Return the (X, Y) coordinate for the center point of the cell that contains the specified text.  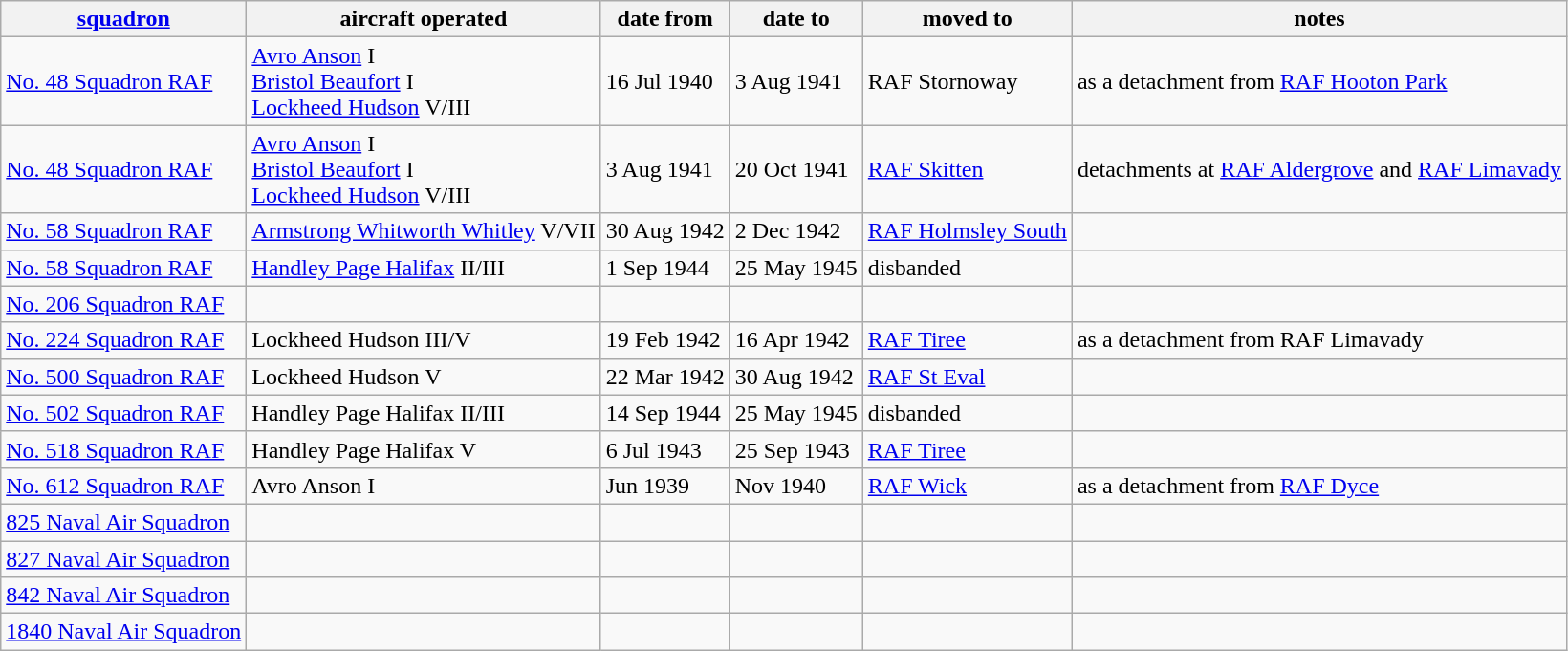
moved to (968, 19)
as a detachment from RAF Hooton Park (1319, 81)
No. 612 Squadron RAF (124, 486)
14 Sep 1944 (665, 413)
date from (665, 19)
Armstrong Whitworth Whitley V/VII (424, 231)
No. 206 Squadron RAF (124, 304)
1 Sep 1944 (665, 268)
2 Dec 1942 (795, 231)
Lockheed Hudson V (424, 377)
6 Jul 1943 (665, 449)
notes (1319, 19)
20 Oct 1941 (795, 169)
Avro Anson I (424, 486)
825 Naval Air Squadron (124, 522)
25 Sep 1943 (795, 449)
No. 224 Squadron RAF (124, 340)
1840 Naval Air Squadron (124, 632)
No. 500 Squadron RAF (124, 377)
Jun 1939 (665, 486)
as a detachment from RAF Limavady (1319, 340)
aircraft operated (424, 19)
date to (795, 19)
22 Mar 1942 (665, 377)
16 Apr 1942 (795, 340)
RAF Skitten (968, 169)
as a detachment from RAF Dyce (1319, 486)
detachments at RAF Aldergrove and RAF Limavady (1319, 169)
No. 502 Squadron RAF (124, 413)
827 Naval Air Squadron (124, 559)
RAF Holmsley South (968, 231)
19 Feb 1942 (665, 340)
RAF Stornoway (968, 81)
squadron (124, 19)
842 Naval Air Squadron (124, 596)
Nov 1940 (795, 486)
RAF Wick (968, 486)
No. 518 Squadron RAF (124, 449)
16 Jul 1940 (665, 81)
RAF St Eval (968, 377)
Lockheed Hudson III/V (424, 340)
Handley Page Halifax V (424, 449)
